For the text-containing cell, return its midpoint in (X, Y) coordinate format. 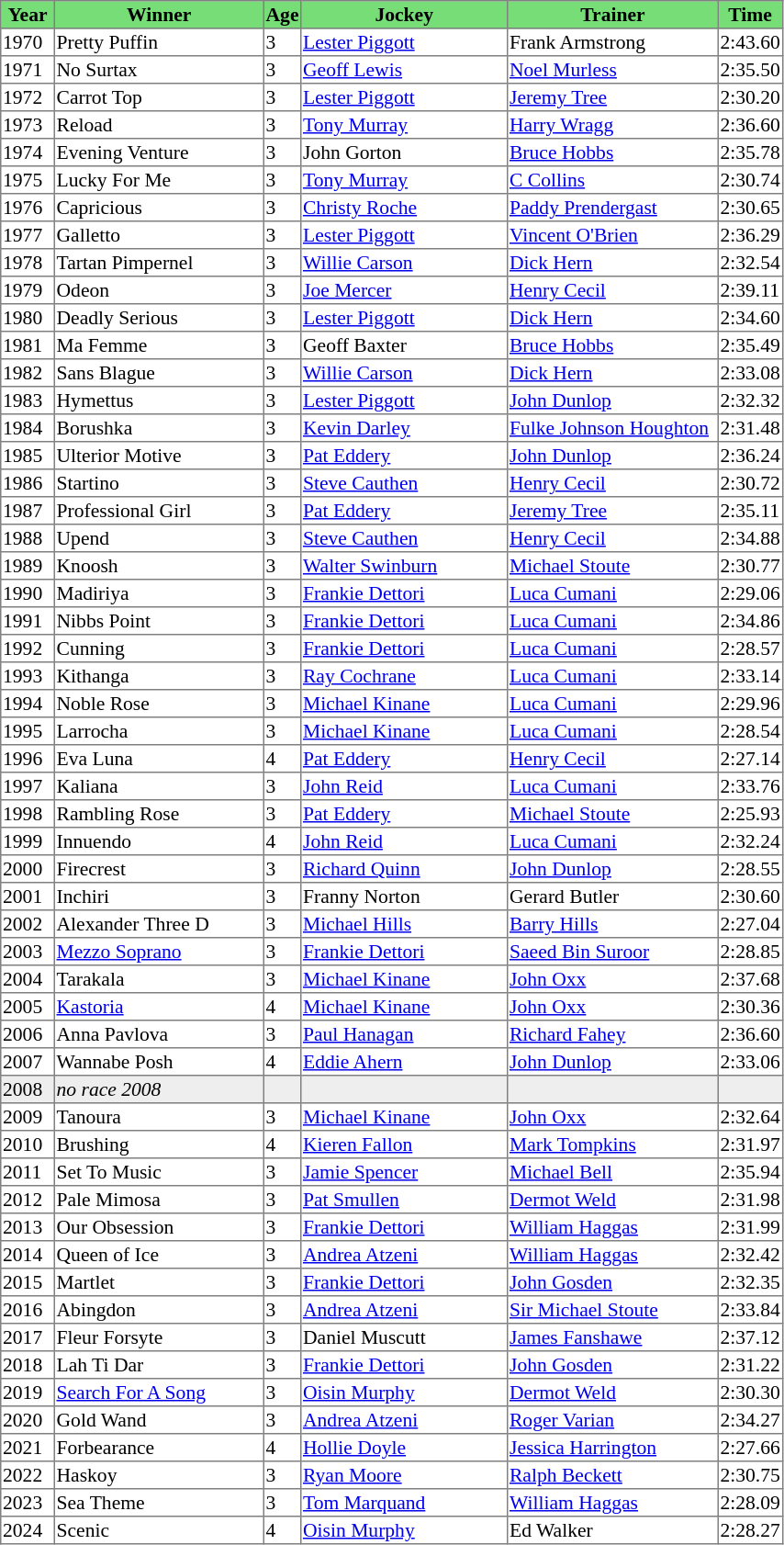
Joe Mercer (404, 290)
2:34.27 (750, 1420)
Pale Mimosa (159, 1200)
2001 (28, 897)
2000 (28, 869)
2:33.06 (750, 1062)
Sir Michael Stoute (613, 1310)
no race 2008 (159, 1089)
2012 (28, 1200)
Christy Roche (404, 208)
Gerard Butler (613, 897)
2:28.09 (750, 1503)
Anna Pavlova (159, 1034)
Richard Quinn (404, 869)
2:27.04 (750, 924)
2:33.14 (750, 676)
Paddy Prendergast (613, 208)
2010 (28, 1145)
2005 (28, 1007)
2017 (28, 1337)
Scenic (159, 1530)
1998 (28, 814)
Our Obsession (159, 1227)
2018 (28, 1365)
1977 (28, 235)
2008 (28, 1089)
1979 (28, 290)
Jockey (404, 15)
2020 (28, 1420)
2:29.96 (750, 704)
2:35.49 (750, 345)
Brushing (159, 1145)
1981 (28, 345)
Harry Wragg (613, 125)
Kevin Darley (404, 428)
1992 (28, 648)
Nibbs Point (159, 621)
1990 (28, 593)
Ray Cochrane (404, 676)
2:31.99 (750, 1227)
1988 (28, 538)
1987 (28, 511)
Forbearance (159, 1448)
2:28.85 (750, 952)
2007 (28, 1062)
Time (750, 15)
2024 (28, 1530)
Reload (159, 125)
Geoff Baxter (404, 345)
C Collins (613, 180)
Upend (159, 538)
Innuendo (159, 841)
Trainer (613, 15)
1980 (28, 318)
1984 (28, 428)
Kithanga (159, 676)
2003 (28, 952)
2:27.66 (750, 1448)
2:32.32 (750, 400)
Franny Norton (404, 897)
Sans Blague (159, 373)
Geoff Lewis (404, 70)
Carrot Top (159, 97)
2016 (28, 1310)
Gold Wand (159, 1420)
2011 (28, 1172)
2002 (28, 924)
1974 (28, 152)
Abingdon (159, 1310)
2004 (28, 979)
2:32.54 (750, 263)
2:31.98 (750, 1200)
Daniel Muscutt (404, 1337)
2:30.75 (750, 1475)
Odeon (159, 290)
Winner (159, 15)
Kastoria (159, 1007)
2:39.11 (750, 290)
Jamie Spencer (404, 1172)
Michael Bell (613, 1172)
2:36.29 (750, 235)
2:30.20 (750, 97)
2021 (28, 1448)
1978 (28, 263)
2:34.88 (750, 538)
2:28.54 (750, 731)
2:43.60 (750, 42)
Martlet (159, 1282)
2:27.14 (750, 759)
2:35.50 (750, 70)
Startino (159, 483)
Ma Femme (159, 345)
2:37.68 (750, 979)
2:33.84 (750, 1310)
Pat Smullen (404, 1200)
2:31.97 (750, 1145)
2:30.77 (750, 566)
2:32.64 (750, 1117)
Roger Varian (613, 1420)
1985 (28, 456)
Eva Luna (159, 759)
2:31.22 (750, 1365)
2:25.93 (750, 814)
2:37.12 (750, 1337)
Lucky For Me (159, 180)
Frank Armstrong (613, 42)
Pretty Puffin (159, 42)
2:30.74 (750, 180)
Kaliana (159, 786)
Tom Marquand (404, 1503)
2:30.36 (750, 1007)
Cunning (159, 648)
1996 (28, 759)
2:32.42 (750, 1255)
Borushka (159, 428)
2:30.65 (750, 208)
Lah Ti Dar (159, 1365)
Tanoura (159, 1117)
Larrocha (159, 731)
2019 (28, 1393)
2:33.76 (750, 786)
2006 (28, 1034)
No Surtax (159, 70)
Paul Hanagan (404, 1034)
1989 (28, 566)
2022 (28, 1475)
Eddie Ahern (404, 1062)
1993 (28, 676)
2:28.27 (750, 1530)
2:36.24 (750, 456)
Sea Theme (159, 1503)
2:29.06 (750, 593)
Tartan Pimpernel (159, 263)
Alexander Three D (159, 924)
Ryan Moore (404, 1475)
Mezzo Soprano (159, 952)
2:32.35 (750, 1282)
Barry Hills (613, 924)
Ulterior Motive (159, 456)
2:30.30 (750, 1393)
Michael Hills (404, 924)
2014 (28, 1255)
Rambling Rose (159, 814)
Hollie Doyle (404, 1448)
2:28.55 (750, 869)
Saeed Bin Suroor (613, 952)
2:30.72 (750, 483)
1986 (28, 483)
Fleur Forsyte (159, 1337)
Fulke Johnson Houghton (613, 428)
2013 (28, 1227)
1983 (28, 400)
John Gorton (404, 152)
Tarakala (159, 979)
1970 (28, 42)
Mark Tompkins (613, 1145)
2023 (28, 1503)
2:35.94 (750, 1172)
Vincent O'Brien (613, 235)
Walter Swinburn (404, 566)
Capricious (159, 208)
2:33.08 (750, 373)
1972 (28, 97)
1995 (28, 731)
1982 (28, 373)
James Fanshawe (613, 1337)
Inchiri (159, 897)
Search For A Song (159, 1393)
1994 (28, 704)
Set To Music (159, 1172)
2009 (28, 1117)
Deadly Serious (159, 318)
Year (28, 15)
Madiriya (159, 593)
Hymettus (159, 400)
2:35.78 (750, 152)
Evening Venture (159, 152)
2:34.60 (750, 318)
1975 (28, 180)
Haskoy (159, 1475)
1991 (28, 621)
1999 (28, 841)
Knoosh (159, 566)
Firecrest (159, 869)
2:34.86 (750, 621)
Galletto (159, 235)
1976 (28, 208)
1973 (28, 125)
Jessica Harrington (613, 1448)
1971 (28, 70)
2:32.24 (750, 841)
2:30.60 (750, 897)
2:31.48 (750, 428)
Kieren Fallon (404, 1145)
Noel Murless (613, 70)
Richard Fahey (613, 1034)
1997 (28, 786)
Ed Walker (613, 1530)
Professional Girl (159, 511)
Noble Rose (159, 704)
Age (282, 15)
2:28.57 (750, 648)
Ralph Beckett (613, 1475)
2015 (28, 1282)
2:35.11 (750, 511)
Queen of Ice (159, 1255)
Wannabe Posh (159, 1062)
